Return [X, Y] of the center of cell containing provided text 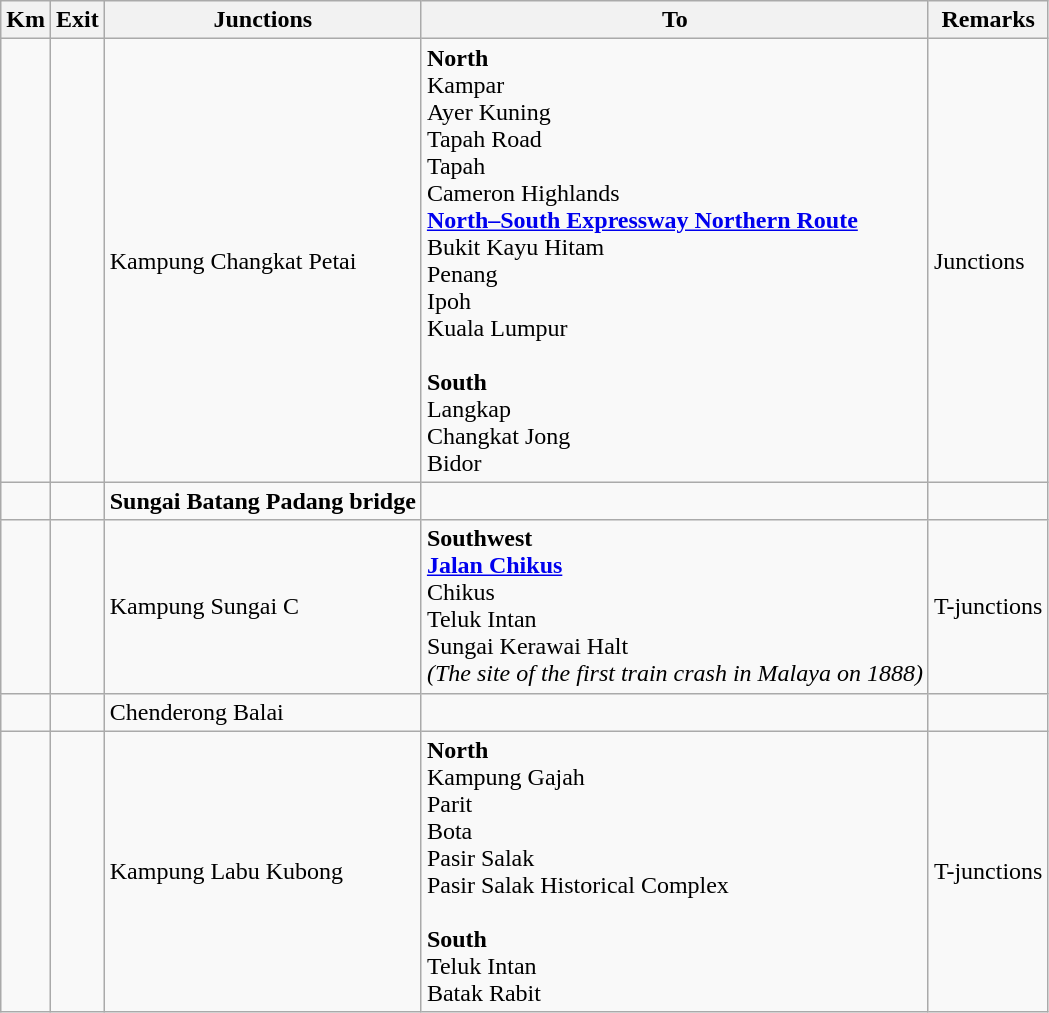
North Kampung Gajah Parit Bota Pasir Salak Pasir Salak Historical ComplexSouth Teluk Intan Batak Rabit [674, 872]
Chenderong Balai [262, 712]
Kampung Labu Kubong [262, 872]
To [674, 20]
Kampung Changkat Petai [262, 260]
Remarks [988, 20]
Southwest Jalan ChikusChikusTeluk IntanSungai Kerawai Halt(The site of the first train crash in Malaya on 1888) [674, 606]
Kampung Sungai C [262, 606]
Sungai Batang Padang bridge [262, 501]
Exit [77, 20]
Km [26, 20]
